Find where the given text appears and provide that cell's center as (X, Y) coordinate. 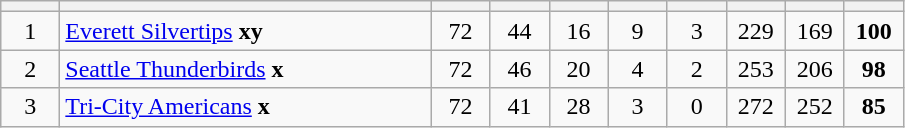
1 (30, 31)
20 (578, 69)
41 (520, 107)
Everett Silvertips xy (246, 31)
169 (814, 31)
253 (756, 69)
100 (874, 31)
46 (520, 69)
44 (520, 31)
Tri-City Americans x (246, 107)
28 (578, 107)
206 (814, 69)
252 (814, 107)
85 (874, 107)
16 (578, 31)
98 (874, 69)
229 (756, 31)
4 (638, 69)
272 (756, 107)
9 (638, 31)
0 (696, 107)
Seattle Thunderbirds x (246, 69)
